Return (x, y) of the center of cell containing provided text 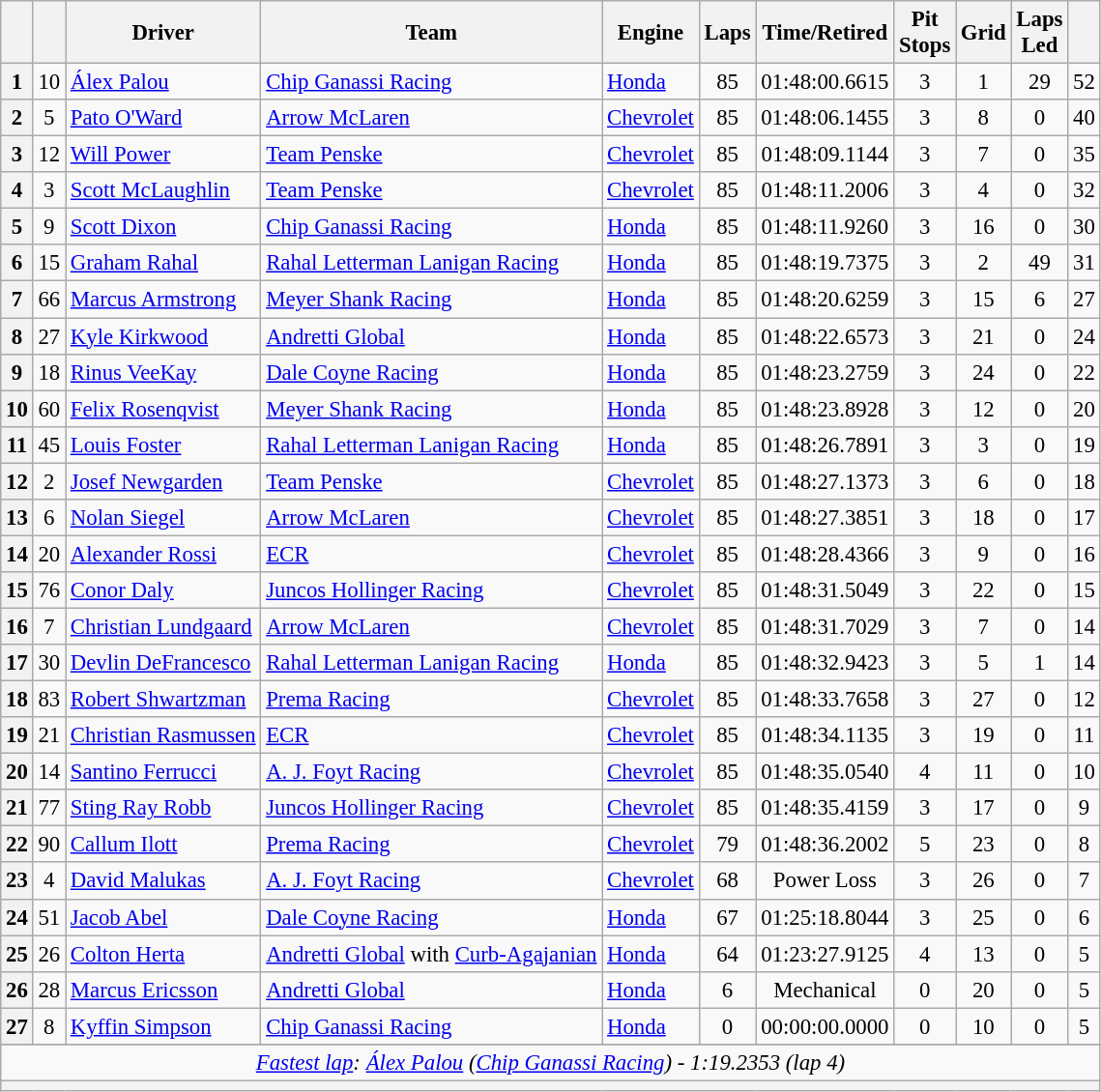
01:48:11.9260 (826, 227)
Grid (984, 33)
01:48:27.3851 (826, 518)
29 (1040, 82)
Andretti Global with Curb-Agajanian (431, 954)
66 (48, 300)
PitStops (925, 33)
01:48:19.7375 (826, 264)
Christian Lundgaard (163, 626)
01:48:31.5049 (826, 590)
Sting Ray Robb (163, 808)
01:48:35.0540 (826, 772)
Marcus Ericsson (163, 990)
Kyffin Simpson (163, 1026)
Colton Herta (163, 954)
83 (48, 700)
79 (727, 845)
Louis Foster (163, 445)
49 (1040, 264)
Robert Shwartzman (163, 700)
01:23:27.9125 (826, 954)
01:48:22.6573 (826, 336)
45 (48, 445)
01:48:00.6615 (826, 82)
Alexander Rossi (163, 554)
67 (727, 917)
60 (48, 409)
35 (1085, 155)
01:48:06.1455 (826, 118)
Kyle Kirkwood (163, 336)
64 (727, 954)
01:48:27.1373 (826, 481)
01:48:11.2006 (826, 190)
Engine (651, 33)
Graham Rahal (163, 264)
Driver (163, 33)
01:48:28.4366 (826, 554)
Callum Ilott (163, 845)
32 (1085, 190)
Santino Ferrucci (163, 772)
90 (48, 845)
Jacob Abel (163, 917)
David Malukas (163, 881)
01:48:35.4159 (826, 808)
Will Power (163, 155)
01:48:23.2759 (826, 372)
01:48:09.1144 (826, 155)
01:48:26.7891 (826, 445)
Álex Palou (163, 82)
01:48:31.7029 (826, 626)
01:48:23.8928 (826, 409)
Scott McLaughlin (163, 190)
Power Loss (826, 881)
Team (431, 33)
01:48:36.2002 (826, 845)
Nolan Siegel (163, 518)
LapsLed (1040, 33)
Pato O'Ward (163, 118)
77 (48, 808)
Felix Rosenqvist (163, 409)
Fastest lap: Álex Palou (Chip Ganassi Racing) - 1:19.2353 (lap 4) (551, 1063)
Scott Dixon (163, 227)
00:00:00.0000 (826, 1026)
Christian Rasmussen (163, 735)
01:25:18.8044 (826, 917)
68 (727, 881)
Devlin DeFrancesco (163, 663)
Josef Newgarden (163, 481)
76 (48, 590)
Marcus Armstrong (163, 300)
51 (48, 917)
31 (1085, 264)
Conor Daly (163, 590)
28 (48, 990)
Time/Retired (826, 33)
Laps (727, 33)
01:48:34.1135 (826, 735)
52 (1085, 82)
01:48:32.9423 (826, 663)
40 (1085, 118)
Rinus VeeKay (163, 372)
01:48:20.6259 (826, 300)
Mechanical (826, 990)
01:48:33.7658 (826, 700)
